Pinpoint the cell where the given text exists, returning its (x, y) midpoint coordinate. 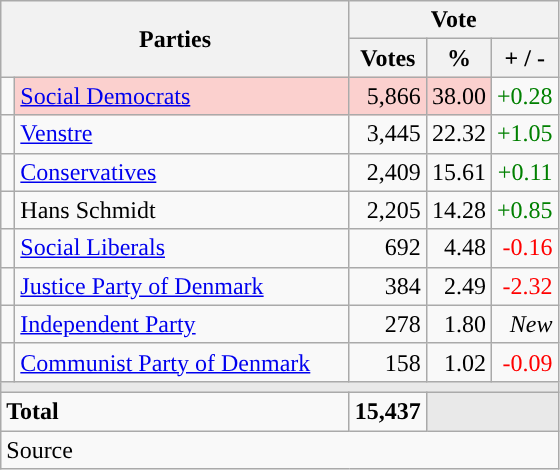
-0.16 (524, 248)
1.80 (458, 324)
Hans Schmidt (182, 210)
Conservatives (182, 172)
Source (280, 449)
2,205 (388, 210)
22.32 (458, 134)
Social Democrats (182, 96)
Parties (176, 39)
15,437 (388, 411)
Independent Party (182, 324)
Venstre (182, 134)
Justice Party of Denmark (182, 286)
Communist Party of Denmark (182, 362)
15.61 (458, 172)
+ / - (524, 58)
+0.11 (524, 172)
New (524, 324)
-2.32 (524, 286)
-0.09 (524, 362)
3,445 (388, 134)
692 (388, 248)
+0.28 (524, 96)
+1.05 (524, 134)
4.48 (458, 248)
Total (176, 411)
278 (388, 324)
Social Liberals (182, 248)
1.02 (458, 362)
158 (388, 362)
14.28 (458, 210)
2.49 (458, 286)
Votes (388, 58)
38.00 (458, 96)
2,409 (388, 172)
5,866 (388, 96)
Vote (454, 20)
% (458, 58)
+0.85 (524, 210)
384 (388, 286)
